Locate the cell with the specified text and output its (X, Y) center coordinate. 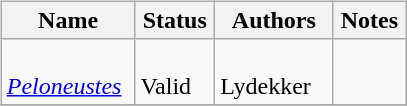
Lydekker (268, 72)
Status (175, 20)
Notes (370, 20)
Name (68, 20)
Peloneustes (68, 72)
Authors (274, 20)
Valid (175, 72)
